Capture the cell that displays the provided text and extract its (x, y) central coordinate. 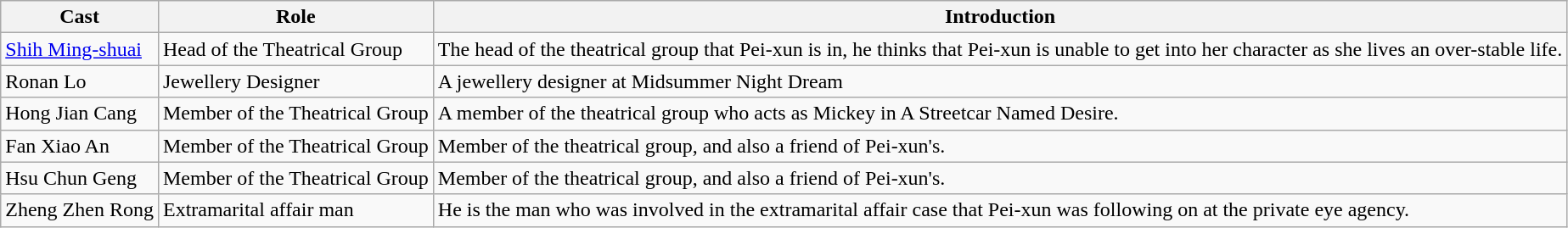
A member of the theatrical group who acts as Mickey in A Streetcar Named Desire. (1000, 114)
Jewellery Designer (295, 81)
Zheng Zhen Rong (80, 210)
Ronan Lo (80, 81)
Introduction (1000, 17)
He is the man who was involved in the extramarital affair case that Pei-xun was following on at the private eye agency. (1000, 210)
Head of the Theatrical Group (295, 49)
Shih Ming-shuai (80, 49)
Role (295, 17)
Fan Xiao An (80, 146)
A jewellery designer at Midsummer Night Dream (1000, 81)
Hong Jian Cang (80, 114)
The head of the theatrical group that Pei-xun is in, he thinks that Pei-xun is unable to get into her character as she lives an over-stable life. (1000, 49)
Cast (80, 17)
Extramarital affair man (295, 210)
Hsu Chun Geng (80, 178)
